From the cell containing the given text, extract its center point as (X, Y) coordinate. 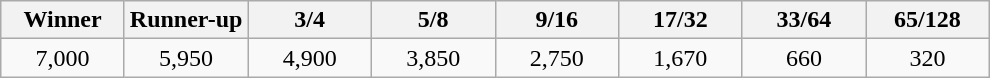
1,670 (681, 58)
17/32 (681, 20)
3/4 (310, 20)
65/128 (928, 20)
2,750 (557, 58)
5/8 (433, 20)
5,950 (186, 58)
660 (804, 58)
Winner (63, 20)
33/64 (804, 20)
4,900 (310, 58)
9/16 (557, 20)
Runner-up (186, 20)
3,850 (433, 58)
7,000 (63, 58)
320 (928, 58)
